Search for the cell housing the specified text and yield its (X, Y) center coordinate. 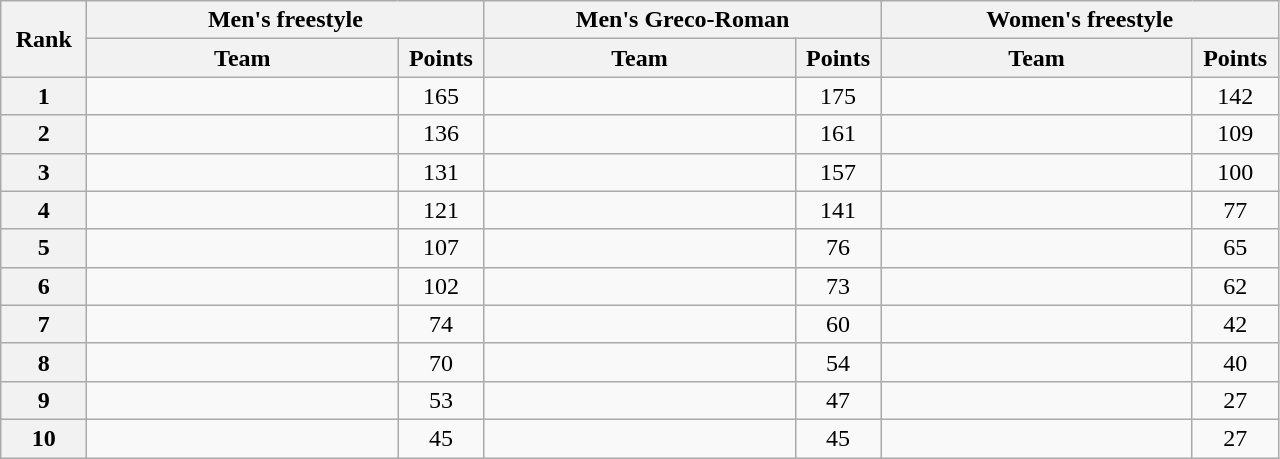
161 (838, 134)
109 (1235, 134)
131 (441, 172)
100 (1235, 172)
4 (44, 210)
65 (1235, 248)
165 (441, 96)
157 (838, 172)
53 (441, 400)
77 (1235, 210)
141 (838, 210)
Men's freestyle (286, 20)
70 (441, 362)
62 (1235, 286)
76 (838, 248)
136 (441, 134)
6 (44, 286)
Men's Greco-Roman (682, 20)
175 (838, 96)
107 (441, 248)
47 (838, 400)
42 (1235, 324)
142 (1235, 96)
40 (1235, 362)
7 (44, 324)
1 (44, 96)
5 (44, 248)
60 (838, 324)
121 (441, 210)
2 (44, 134)
73 (838, 286)
102 (441, 286)
9 (44, 400)
Rank (44, 39)
Women's freestyle (1080, 20)
8 (44, 362)
74 (441, 324)
54 (838, 362)
10 (44, 438)
3 (44, 172)
